Output the (X, Y) coordinate of the center of the cell containing the given text.  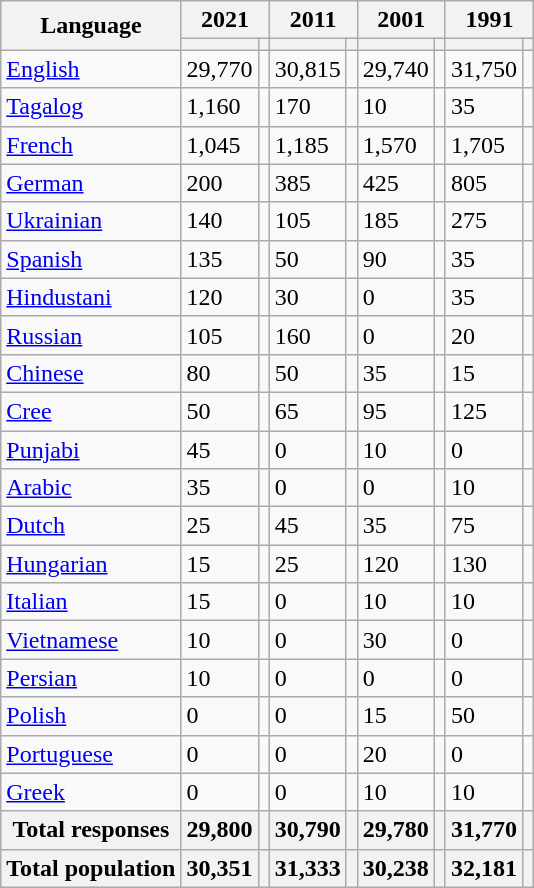
29,780 (396, 830)
32,181 (484, 868)
Spanish (91, 259)
80 (220, 373)
30,815 (308, 69)
Ukrainian (91, 221)
1991 (489, 20)
1,045 (220, 145)
Italian (91, 602)
185 (396, 221)
385 (308, 183)
200 (220, 183)
31,770 (484, 830)
Hungarian (91, 564)
30,238 (396, 868)
170 (308, 107)
Persian (91, 678)
2001 (401, 20)
Dutch (91, 526)
Greek (91, 792)
Chinese (91, 373)
29,740 (396, 69)
Tagalog (91, 107)
French (91, 145)
1,185 (308, 145)
Total population (91, 868)
65 (308, 411)
1,570 (396, 145)
1,160 (220, 107)
30,351 (220, 868)
German (91, 183)
Polish (91, 716)
2021 (225, 20)
Language (91, 26)
29,800 (220, 830)
2011 (313, 20)
95 (396, 411)
Russian (91, 335)
90 (396, 259)
160 (308, 335)
130 (484, 564)
Punjabi (91, 449)
Hindustani (91, 297)
31,333 (308, 868)
Cree (91, 411)
805 (484, 183)
140 (220, 221)
425 (396, 183)
125 (484, 411)
31,750 (484, 69)
75 (484, 526)
Portuguese (91, 754)
Vietnamese (91, 640)
Arabic (91, 488)
English (91, 69)
Total responses (91, 830)
30,790 (308, 830)
135 (220, 259)
29,770 (220, 69)
1,705 (484, 145)
275 (484, 221)
